Detect which cell encompasses the target text, then output its (x, y) center coordinate. 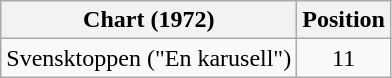
Chart (1972) (149, 20)
Svensktoppen ("En karusell") (149, 58)
11 (344, 58)
Position (344, 20)
